Determine the [x, y] coordinate at the center of the cell enclosing the given text.  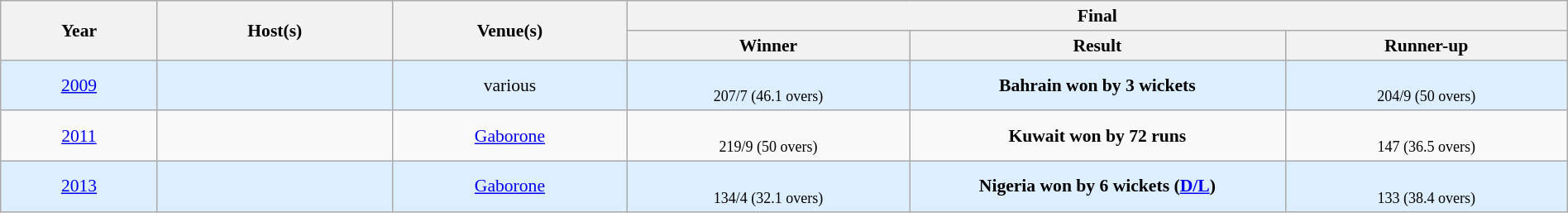
2011 [79, 136]
Venue(s) [509, 30]
133 (38.4 overs) [1426, 187]
207/7 (46.1 overs) [769, 85]
various [509, 85]
147 (36.5 overs) [1426, 136]
204/9 (50 overs) [1426, 85]
Result [1098, 46]
134/4 (32.1 overs) [769, 187]
Final [1098, 16]
Nigeria won by 6 wickets (D/L) [1098, 187]
Bahrain won by 3 wickets [1098, 85]
Runner-up [1426, 46]
219/9 (50 overs) [769, 136]
Kuwait won by 72 runs [1098, 136]
Year [79, 30]
2009 [79, 85]
Host(s) [275, 30]
Winner [769, 46]
2013 [79, 187]
